Scan for the cell matching the given text and deliver its [x, y] coordinate at center. 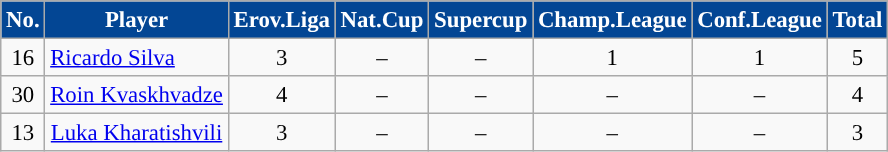
No. [23, 20]
Champ.League [612, 20]
Erov.Liga [282, 20]
Ricardo Silva [136, 58]
Nat.Cup [382, 20]
Conf.League [760, 20]
5 [857, 58]
16 [23, 58]
30 [23, 95]
Roin Kvaskhvadze [136, 95]
Total [857, 20]
Luka Kharatishvili [136, 133]
13 [23, 133]
Supercup [481, 20]
Player [136, 20]
